Locate the cell with the specified text and output its (X, Y) center coordinate. 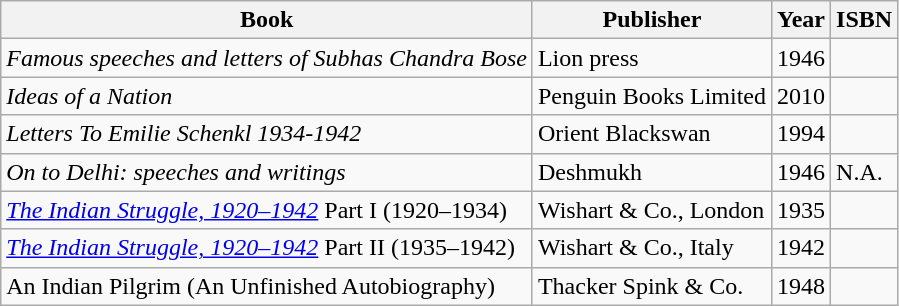
On to Delhi: speeches and writings (267, 172)
1948 (800, 286)
Book (267, 20)
1942 (800, 248)
1935 (800, 210)
The Indian Struggle, 1920–1942 Part II (1935–1942) (267, 248)
Lion press (652, 58)
Wishart & Co., Italy (652, 248)
Year (800, 20)
The Indian Struggle, 1920–1942 Part I (1920–1934) (267, 210)
Famous speeches and letters of Subhas Chandra Bose (267, 58)
Thacker Spink & Co. (652, 286)
Ideas of a Nation (267, 96)
Wishart & Co., London (652, 210)
N.A. (864, 172)
Deshmukh (652, 172)
Letters To Emilie Schenkl 1934-1942 (267, 134)
Publisher (652, 20)
Penguin Books Limited (652, 96)
1994 (800, 134)
ISBN (864, 20)
An Indian Pilgrim (An Unfinished Autobiography) (267, 286)
2010 (800, 96)
Orient Blackswan (652, 134)
